Identify which cell holds the provided text, then report its [x, y] central coordinate. 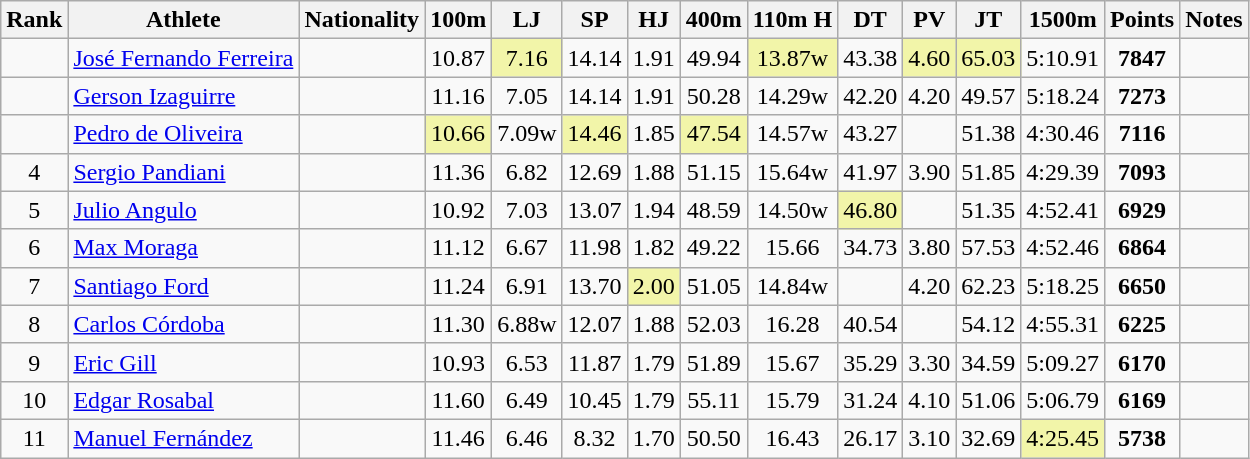
4 [34, 172]
Manuel Fernández [184, 438]
Carlos Córdoba [184, 324]
49.94 [714, 58]
50.50 [714, 438]
4:30.46 [1063, 134]
15.64w [792, 172]
42.20 [870, 96]
35.29 [870, 362]
Julio Angulo [184, 210]
10.92 [458, 210]
7 [34, 286]
31.24 [870, 400]
400m [714, 20]
5:06.79 [1063, 400]
4:52.41 [1063, 210]
41.97 [870, 172]
12.07 [594, 324]
51.15 [714, 172]
14.46 [594, 134]
6.46 [527, 438]
4.60 [930, 58]
2.00 [654, 286]
54.12 [988, 324]
11.36 [458, 172]
7116 [1142, 134]
Eric Gill [184, 362]
11.46 [458, 438]
11.87 [594, 362]
5 [34, 210]
4.10 [930, 400]
16.28 [792, 324]
51.35 [988, 210]
5:18.25 [1063, 286]
46.80 [870, 210]
43.27 [870, 134]
4:29.39 [1063, 172]
7847 [1142, 58]
5:09.27 [1063, 362]
HJ [654, 20]
3.10 [930, 438]
13.70 [594, 286]
5:10.91 [1063, 58]
62.23 [988, 286]
7.09w [527, 134]
Max Moraga [184, 248]
11.12 [458, 248]
48.59 [714, 210]
14.29w [792, 96]
6 [34, 248]
Rank [34, 20]
6170 [1142, 362]
7.16 [527, 58]
34.59 [988, 362]
14.84w [792, 286]
1.85 [654, 134]
4:55.31 [1063, 324]
7093 [1142, 172]
10 [34, 400]
51.05 [714, 286]
51.89 [714, 362]
Nationality [362, 20]
LJ [527, 20]
100m [458, 20]
José Fernando Ferreira [184, 58]
9 [34, 362]
49.22 [714, 248]
1.82 [654, 248]
3.90 [930, 172]
11.30 [458, 324]
Points [1142, 20]
8 [34, 324]
DT [870, 20]
Edgar Rosabal [184, 400]
1500m [1063, 20]
11.16 [458, 96]
52.03 [714, 324]
SP [594, 20]
34.73 [870, 248]
11.24 [458, 286]
10.66 [458, 134]
8.32 [594, 438]
6.91 [527, 286]
13.07 [594, 210]
47.54 [714, 134]
Pedro de Oliveira [184, 134]
10.93 [458, 362]
6864 [1142, 248]
6225 [1142, 324]
15.66 [792, 248]
Gerson Izaguirre [184, 96]
13.87w [792, 58]
55.11 [714, 400]
50.28 [714, 96]
5:18.24 [1063, 96]
6.49 [527, 400]
51.38 [988, 134]
6.88w [527, 324]
Santiago Ford [184, 286]
7273 [1142, 96]
3.30 [930, 362]
40.54 [870, 324]
51.85 [988, 172]
7.05 [527, 96]
14.57w [792, 134]
3.80 [930, 248]
110m H [792, 20]
JT [988, 20]
11 [34, 438]
6650 [1142, 286]
4:52.46 [1063, 248]
Sergio Pandiani [184, 172]
49.57 [988, 96]
4:25.45 [1063, 438]
14.50w [792, 210]
6169 [1142, 400]
6.82 [527, 172]
32.69 [988, 438]
Athlete [184, 20]
11.60 [458, 400]
15.67 [792, 362]
1.94 [654, 210]
10.45 [594, 400]
6929 [1142, 210]
43.38 [870, 58]
10.87 [458, 58]
1.70 [654, 438]
5738 [1142, 438]
16.43 [792, 438]
Notes [1214, 20]
65.03 [988, 58]
7.03 [527, 210]
PV [930, 20]
57.53 [988, 248]
11.98 [594, 248]
12.69 [594, 172]
26.17 [870, 438]
6.67 [527, 248]
6.53 [527, 362]
15.79 [792, 400]
51.06 [988, 400]
